For the text-containing cell, return its midpoint in (X, Y) coordinate format. 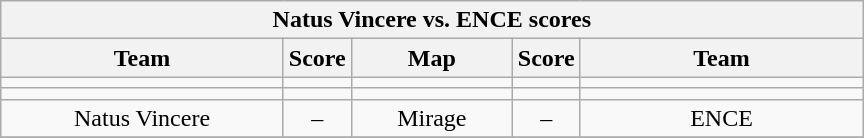
Mirage (432, 118)
Natus Vincere (142, 118)
Natus Vincere vs. ENCE scores (432, 20)
Map (432, 58)
ENCE (722, 118)
